Identify which cell holds the provided text, then report its (X, Y) central coordinate. 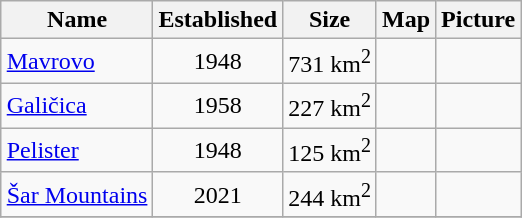
1958 (218, 106)
Galičica (77, 106)
2021 (218, 194)
Size (330, 20)
125 km2 (330, 150)
Established (218, 20)
Šar Mountains (77, 194)
Mavrovo (77, 62)
Name (77, 20)
Map (406, 20)
Pelister (77, 150)
731 km2 (330, 62)
Picture (478, 20)
244 km2 (330, 194)
227 km2 (330, 106)
